Provide the [X, Y] coordinate of the cell's center where the given text is located.  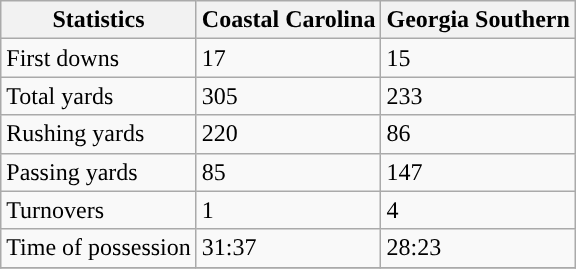
220 [288, 134]
31:37 [288, 248]
28:23 [478, 248]
First downs [99, 58]
Time of possession [99, 248]
Statistics [99, 20]
86 [478, 134]
Rushing yards [99, 134]
Turnovers [99, 210]
85 [288, 172]
15 [478, 58]
305 [288, 96]
233 [478, 96]
17 [288, 58]
1 [288, 210]
Total yards [99, 96]
Passing yards [99, 172]
Georgia Southern [478, 20]
Coastal Carolina [288, 20]
147 [478, 172]
4 [478, 210]
